Provide the [X, Y] coordinate of the cell's center where the given text is located.  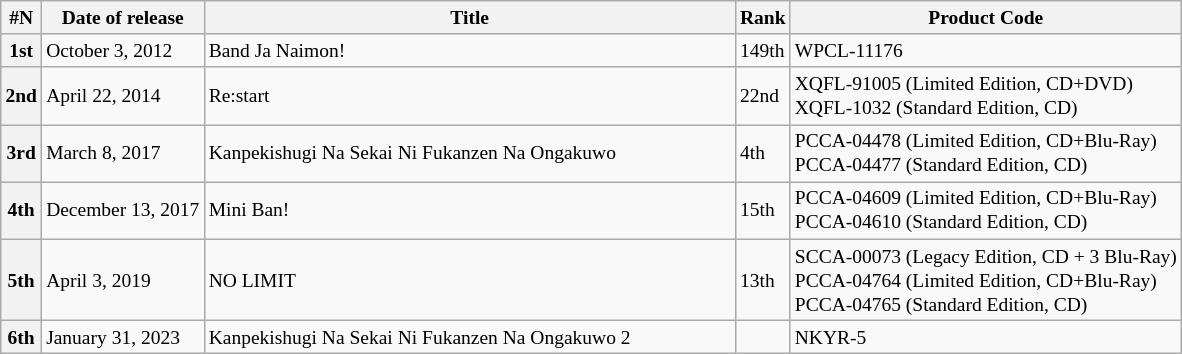
#N [22, 18]
22nd [762, 96]
WPCL-11176 [986, 50]
December 13, 2017 [122, 210]
Product Code [986, 18]
PCCA-04478 (Limited Edition, CD+Blu-Ray)PCCA-04477 (Standard Edition, CD) [986, 154]
149th [762, 50]
SCCA-00073 (Legacy Edition, CD + 3 Blu-Ray)PCCA-04764 (Limited Edition, CD+Blu-Ray)PCCA-04765 (Standard Edition, CD) [986, 280]
Re:start [470, 96]
13th [762, 280]
Band Ja Naimon! [470, 50]
Kanpekishugi Na Sekai Ni Fukanzen Na Ongakuwo 2 [470, 336]
Date of release [122, 18]
Mini Ban! [470, 210]
NKYR-5 [986, 336]
PCCA-04609 (Limited Edition, CD+Blu-Ray)PCCA-04610 (Standard Edition, CD) [986, 210]
October 3, 2012 [122, 50]
Kanpekishugi Na Sekai Ni Fukanzen Na Ongakuwo [470, 154]
March 8, 2017 [122, 154]
NO LIMIT [470, 280]
5th [22, 280]
1st [22, 50]
Title [470, 18]
6th [22, 336]
January 31, 2023 [122, 336]
15th [762, 210]
3rd [22, 154]
April 3, 2019 [122, 280]
XQFL-91005 (Limited Edition, CD+DVD)XQFL-1032 (Standard Edition, CD) [986, 96]
Rank [762, 18]
2nd [22, 96]
April 22, 2014 [122, 96]
